From the cell containing the given text, extract its center point as (x, y) coordinate. 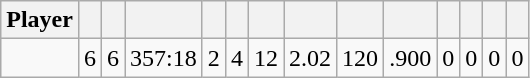
4 (236, 58)
357:18 (164, 58)
Player (40, 20)
2.02 (310, 58)
12 (266, 58)
2 (214, 58)
.900 (410, 58)
120 (360, 58)
